Pinpoint the cell where the given text exists, returning its [X, Y] midpoint coordinate. 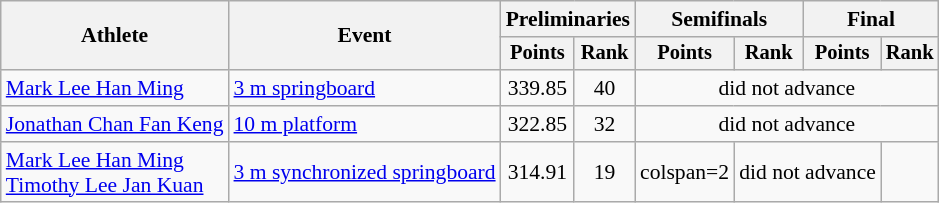
10 m platform [365, 124]
339.85 [538, 88]
Semifinals [719, 19]
Event [365, 36]
Preliminaries [568, 19]
Athlete [115, 36]
3 m synchronized springboard [365, 172]
19 [604, 172]
40 [604, 88]
314.91 [538, 172]
32 [604, 124]
Mark Lee Han Ming [115, 88]
Final [870, 19]
colspan=2 [684, 172]
Mark Lee Han MingTimothy Lee Jan Kuan [115, 172]
3 m springboard [365, 88]
322.85 [538, 124]
Jonathan Chan Fan Keng [115, 124]
